Return the (x, y) coordinate for the center point of the cell that contains the specified text.  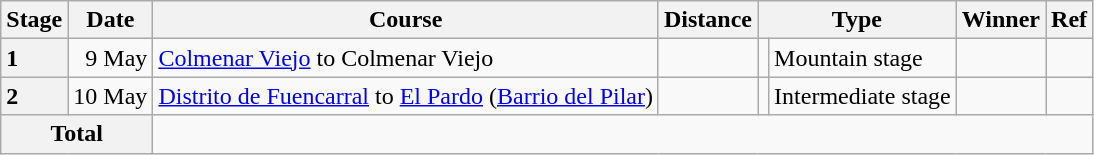
Mountain stage (863, 58)
2 (34, 96)
1 (34, 58)
Stage (34, 20)
Total (77, 134)
Type (858, 20)
Distrito de Fuencarral to El Pardo (Barrio del Pilar) (406, 96)
Colmenar Viejo to Colmenar Viejo (406, 58)
Ref (1070, 20)
Distance (708, 20)
Intermediate stage (863, 96)
Date (110, 20)
9 May (110, 58)
Course (406, 20)
10 May (110, 96)
Winner (1000, 20)
